Extract the (x, y) coordinate from the center of the cell holding the provided text.  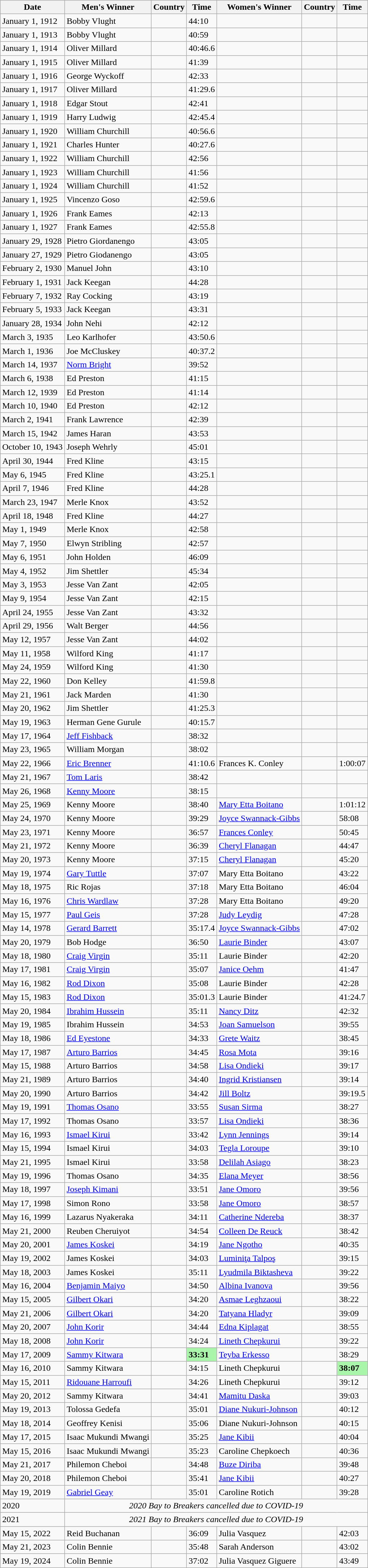
Edna Kiplagat (259, 1327)
May 16, 1999 (32, 1217)
Tom Laris (108, 777)
41:56 (202, 172)
Eric Brenner (108, 763)
47:02 (352, 928)
45:34 (202, 571)
Lazarus Nyakeraka (108, 1217)
May 24, 1970 (32, 818)
34:44 (202, 1327)
Ed Eyestone (108, 1038)
Buze Diriba (259, 1464)
January 1, 1926 (32, 213)
May 17, 2015 (32, 1437)
Benjamin Maiyo (108, 1286)
40:15 (352, 1423)
May 6, 1945 (32, 475)
May 17, 1998 (32, 1203)
April 24, 1955 (32, 612)
Pietro Giodanengo (108, 255)
37:02 (202, 1561)
2021 Bay to Breakers cancelled due to COVID-19 (216, 1520)
Women's Winner (259, 7)
January 1, 1915 (32, 62)
39:29 (202, 818)
39:15 (352, 1258)
May 22, 1966 (32, 763)
Harry Ludwig (108, 117)
May 16, 1982 (32, 983)
May 21, 1995 (32, 1162)
42:58 (202, 530)
38:22 (352, 1300)
34:11 (202, 1217)
40:27 (352, 1478)
Reid Buchanan (108, 1533)
May 20, 2012 (32, 1396)
38:57 (352, 1203)
49:20 (352, 901)
William Morgan (108, 750)
May 16, 1993 (32, 1135)
May 16, 1976 (32, 901)
May 18, 1975 (32, 887)
May 3, 1953 (32, 584)
Men's Winner (108, 7)
43:07 (352, 942)
42:59.6 (202, 200)
Tegla Loroupe (259, 1148)
37:15 (202, 860)
May 21, 2023 (32, 1547)
Manuel John (108, 268)
Albina Ivanova (259, 1286)
Joseph Wehrly (108, 447)
January 28, 1934 (32, 323)
50:45 (352, 832)
May 15, 2011 (32, 1382)
42:32 (352, 1011)
41:29.6 (202, 90)
February 2, 1930 (32, 268)
Grete Waitz (259, 1038)
May 19, 1985 (32, 1024)
Bob Hodge (108, 942)
34:48 (202, 1464)
May 21, 2006 (32, 1313)
39:12 (352, 1382)
Caroline Rotich (259, 1492)
42:33 (202, 76)
35:25 (202, 1437)
May 23, 1971 (32, 832)
Lyudmila Biktasheva (259, 1272)
Ridouane Harroufi (108, 1382)
May 18, 2008 (32, 1341)
May 21, 1989 (32, 1080)
41:10.6 (202, 763)
44:56 (202, 626)
Frances Conley (259, 832)
39:09 (352, 1313)
March 3, 1935 (32, 337)
March 2, 1941 (32, 420)
Edgar Stout (108, 103)
May 19, 1974 (32, 873)
36:50 (202, 942)
34:50 (202, 1286)
January 29, 1928 (32, 241)
May 11, 1958 (32, 653)
January 1, 1918 (32, 103)
34:41 (202, 1396)
38:23 (352, 1162)
2021 (32, 1520)
46:04 (352, 887)
Charles Hunter (108, 144)
42:28 (352, 983)
May 1, 1949 (32, 530)
May 19, 1996 (32, 1176)
February 5, 1933 (32, 310)
Susan Sirma (259, 1107)
May 17, 1981 (32, 969)
36:39 (202, 846)
43:49 (352, 1561)
March 23, 1947 (32, 502)
May 23, 1965 (32, 750)
45:20 (352, 860)
35:41 (202, 1478)
May 18, 1986 (32, 1038)
40:15.7 (202, 722)
January 1, 1912 (32, 21)
34:53 (202, 1024)
Tatyana Hladyr (259, 1313)
Luminiţa Talpoş (259, 1258)
43:50.6 (202, 337)
Simon Rono (108, 1203)
Joseph Kimani (108, 1189)
May 15, 1988 (32, 1066)
March 15, 1942 (32, 433)
May 19, 2002 (32, 1258)
May 20, 2001 (32, 1244)
43:25.1 (202, 475)
39:28 (352, 1492)
February 1, 1931 (32, 282)
May 18, 2014 (32, 1423)
39:03 (352, 1396)
October 10, 1943 (32, 447)
Catherine Ndereba (259, 1217)
Don Kelley (108, 681)
May 21, 1967 (32, 777)
Pietro Giordanengo (108, 241)
41:17 (202, 653)
33:42 (202, 1135)
Teyba Erkesso (259, 1355)
Mamitu Daska (259, 1396)
May 15, 1983 (32, 997)
Caroline Chepkoech (259, 1451)
May 20, 1979 (32, 942)
May 26, 1968 (32, 791)
January 1, 1920 (32, 131)
Chris Wardlaw (108, 901)
41:25.3 (202, 708)
Sarah Anderson (259, 1547)
34:40 (202, 1080)
43:19 (202, 296)
42:41 (202, 103)
Gary Tuttle (108, 873)
33:31 (202, 1355)
January 1, 1913 (32, 35)
January 1, 1917 (32, 90)
35:06 (202, 1423)
37:07 (202, 873)
Gerard Barrett (108, 928)
44:02 (202, 640)
May 20, 2007 (32, 1327)
February 7, 1932 (32, 296)
May 25, 1969 (32, 804)
May 19, 2019 (32, 1492)
May 17, 1992 (32, 1121)
33:51 (202, 1189)
43:31 (202, 310)
45:01 (202, 447)
May 19, 2024 (32, 1561)
May 18, 1997 (32, 1189)
38:15 (202, 791)
42:03 (352, 1533)
41:47 (352, 969)
43:22 (352, 873)
Norm Bright (108, 364)
35:23 (202, 1451)
May 14, 1978 (32, 928)
April 29, 1956 (32, 626)
Julia Vasquez (259, 1533)
40:04 (352, 1437)
January 1, 1924 (32, 186)
April 7, 1946 (32, 488)
May 24, 1959 (32, 667)
34:54 (202, 1231)
38:27 (352, 1107)
38:55 (352, 1327)
Leo Karlhofer (108, 337)
38:32 (202, 736)
38:02 (202, 750)
41:14 (202, 392)
January 1, 1921 (32, 144)
May 19, 1991 (32, 1107)
44:47 (352, 846)
Colleen De Reuck (259, 1231)
May 20, 1962 (32, 708)
Joan Samuelson (259, 1024)
May 9, 1954 (32, 598)
46:09 (202, 557)
34:33 (202, 1038)
34:19 (202, 1244)
1:00:07 (352, 763)
May 20, 2018 (32, 1478)
34:15 (202, 1368)
May 21, 1972 (32, 846)
John Holden (108, 557)
40:27.6 (202, 144)
58:08 (352, 818)
39:55 (352, 1024)
42:05 (202, 584)
January 27, 1929 (32, 255)
April 18, 1948 (32, 516)
43:10 (202, 268)
41:15 (202, 378)
2020 Bay to Breakers cancelled due to COVID-19 (216, 1506)
39:19.5 (352, 1093)
January 1, 1916 (32, 76)
May 20, 1973 (32, 860)
Jill Boltz (259, 1093)
42:56 (202, 158)
Asmae Leghzaoui (259, 1300)
March 12, 1939 (32, 392)
January 1, 1923 (32, 172)
37:18 (202, 887)
34:42 (202, 1093)
40:36 (352, 1451)
35:08 (202, 983)
39:52 (202, 364)
38:37 (352, 1217)
35:07 (202, 969)
March 1, 1936 (32, 351)
May 16, 2004 (32, 1286)
43:52 (202, 502)
44:27 (202, 516)
May 15, 1977 (32, 915)
38:45 (352, 1038)
Jeff Fishback (108, 736)
33:55 (202, 1107)
May 6, 1951 (32, 557)
March 6, 1938 (32, 378)
Delilah Asiago (259, 1162)
Lynn Jennings (259, 1135)
March 10, 1940 (32, 406)
Jack Marden (108, 695)
January 1, 1922 (32, 158)
41:39 (202, 62)
38:40 (202, 804)
May 22, 1960 (32, 681)
40:56.6 (202, 131)
Tolossa Gedefa (108, 1409)
42:55.8 (202, 227)
40:37.2 (202, 351)
42:13 (202, 213)
May 15, 2022 (32, 1533)
Date (32, 7)
41:52 (202, 186)
Geoffrey Kenisi (108, 1423)
35:01.3 (202, 997)
43:53 (202, 433)
May 18, 2003 (32, 1272)
Ric Rojas (108, 887)
May 17, 1964 (32, 736)
Gabriel Geay (108, 1492)
43:15 (202, 461)
May 7, 1950 (32, 543)
41:24.7 (352, 997)
Elwyn Stribling (108, 543)
40:59 (202, 35)
39:10 (352, 1148)
James Haran (108, 433)
Herman Gene Gurule (108, 722)
Jane Ngotho (259, 1244)
36:09 (202, 1533)
May 17, 2009 (32, 1355)
40:12 (352, 1409)
40:35 (352, 1244)
Joe McCluskey (108, 351)
Janice Oehm (259, 969)
Reuben Cheruiyot (108, 1231)
Frances K. Conley (259, 763)
Vincenzo Goso (108, 200)
May 16, 2010 (32, 1368)
41:59.8 (202, 681)
May 4, 1952 (32, 571)
George Wyckoff (108, 76)
May 15, 1994 (32, 1148)
42:20 (352, 956)
43:02 (352, 1547)
47:28 (352, 915)
Paul Geis (108, 915)
March 14, 1937 (32, 364)
May 18, 1980 (32, 956)
39:17 (352, 1066)
42:57 (202, 543)
May 15, 2005 (32, 1300)
January 1, 1925 (32, 200)
44:10 (202, 21)
Rosa Mota (259, 1052)
38:56 (352, 1176)
36:57 (202, 832)
42:39 (202, 420)
May 21, 2000 (32, 1231)
Elana Meyer (259, 1176)
40:46.6 (202, 48)
January 1, 1914 (32, 48)
Walt Berger (108, 626)
2020 (32, 1506)
38:07 (352, 1368)
Ray Cocking (108, 296)
34:58 (202, 1066)
May 20, 1990 (32, 1093)
42:45.4 (202, 117)
38:29 (352, 1355)
April 30, 1944 (32, 461)
39:16 (352, 1052)
Julia Vasquez Giguere (259, 1561)
May 17, 1987 (32, 1052)
34:35 (202, 1176)
33:57 (202, 1121)
May 21, 2017 (32, 1464)
35:17.4 (202, 928)
35:48 (202, 1547)
38:36 (352, 1121)
January 1, 1927 (32, 227)
39:48 (352, 1464)
May 15, 2016 (32, 1451)
May 12, 1957 (32, 640)
May 19, 2013 (32, 1409)
May 21, 1961 (32, 695)
Nancy Ditz (259, 1011)
January 1, 1919 (32, 117)
43:32 (202, 612)
Frank Lawrence (108, 420)
John Nehi (108, 323)
34:45 (202, 1052)
34:26 (202, 1382)
42:15 (202, 598)
Judy Leydig (259, 915)
May 20, 1984 (32, 1011)
34:24 (202, 1341)
May 19, 1963 (32, 722)
1:01:12 (352, 804)
Ingrid Kristiansen (259, 1080)
